Pinpoint the cell where the given text exists, returning its [x, y] midpoint coordinate. 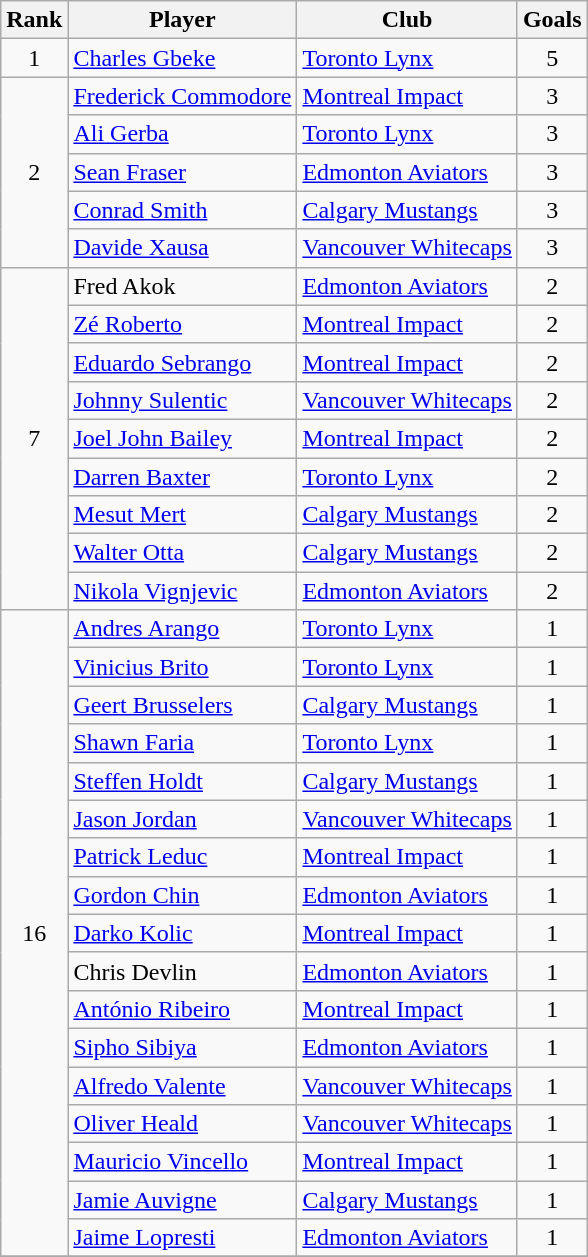
Eduardo Sebrango [182, 362]
Mauricio Vincello [182, 1162]
Jason Jordan [182, 819]
Player [182, 20]
Darko Kolic [182, 933]
Sean Fraser [182, 172]
Jaime Lopresti [182, 1238]
Walter Otta [182, 553]
Davide Xausa [182, 248]
Steffen Holdt [182, 781]
Darren Baxter [182, 477]
7 [34, 438]
Mesut Mert [182, 515]
Alfredo Valente [182, 1085]
Conrad Smith [182, 210]
Club [408, 20]
16 [34, 934]
Nikola Vignjevic [182, 591]
Frederick Commodore [182, 96]
Johnny Sulentic [182, 400]
Andres Arango [182, 629]
Goals [552, 20]
5 [552, 58]
Jamie Auvigne [182, 1200]
António Ribeiro [182, 1009]
Sipho Sibiya [182, 1047]
Oliver Heald [182, 1124]
Chris Devlin [182, 971]
Shawn Faria [182, 743]
Charles Gbeke [182, 58]
Vinicius Brito [182, 667]
Fred Akok [182, 286]
Patrick Leduc [182, 857]
Rank [34, 20]
Ali Gerba [182, 134]
Gordon Chin [182, 895]
Geert Brusselers [182, 705]
Joel John Bailey [182, 438]
Zé Roberto [182, 324]
